Determine the [X, Y] coordinate at the center of the cell enclosing the given text.  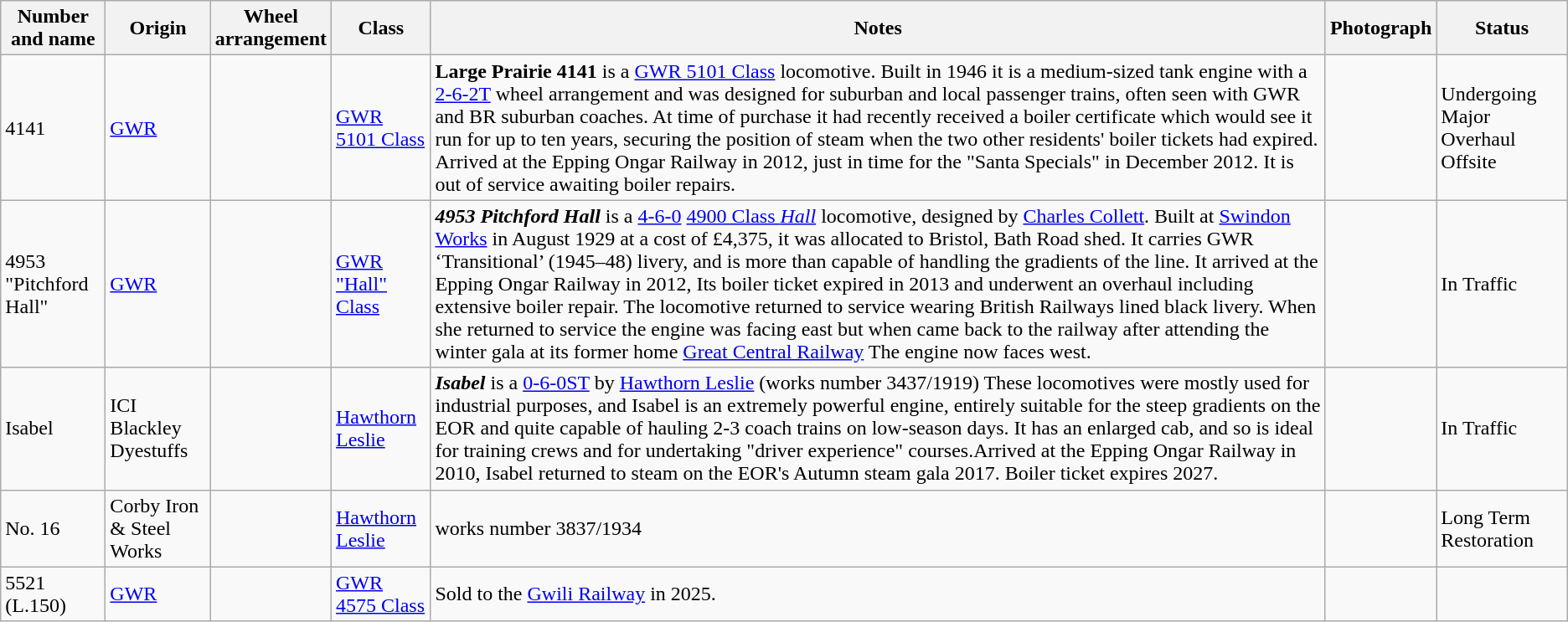
Number and name [54, 28]
Isabel [54, 429]
GWR 4575 Class [381, 594]
Wheelarrangement [271, 28]
Sold to the Gwili Railway in 2025. [878, 594]
works number 3837/1934 [878, 528]
Corby Iron & Steel Works [157, 528]
Origin [157, 28]
Status [1502, 28]
ICI Blackley Dyestuffs [157, 429]
Photograph [1380, 28]
GWR 5101 Class [381, 127]
No. 16 [54, 528]
Undergoing Major Overhaul Offsite [1502, 127]
Long Term Restoration [1502, 528]
4141 [54, 127]
4953 "Pitchford Hall" [54, 284]
5521 (L.150) [54, 594]
GWR "Hall" Class [381, 284]
Class [381, 28]
Notes [878, 28]
